Identify which cell holds the provided text, then report its [X, Y] central coordinate. 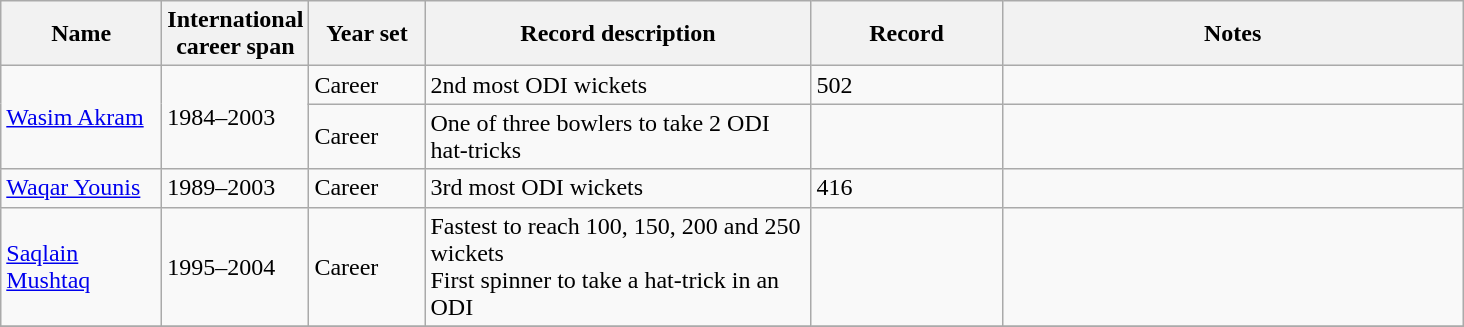
Waqar Younis [82, 188]
3rd most ODI wickets [618, 188]
502 [906, 85]
Fastest to reach 100, 150, 200 and 250 wickets First spinner to take a hat-trick in an ODI [618, 266]
Record [906, 34]
2nd most ODI wickets [618, 85]
One of three bowlers to take 2 ODI hat-tricks [618, 136]
Year set [367, 34]
416 [906, 188]
Record description [618, 34]
1995–2004 [236, 266]
International career span [236, 34]
1989–2003 [236, 188]
Saqlain Mushtaq [82, 266]
1984–2003 [236, 118]
Name [82, 34]
Notes [1232, 34]
Wasim Akram [82, 118]
